Provide the (X, Y) coordinate of the cell's center where the given text is located.  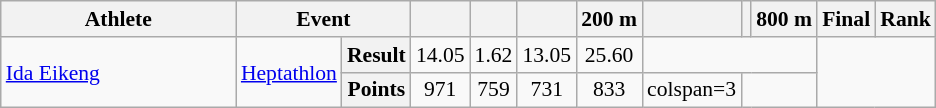
Points (376, 90)
colspan=3 (692, 90)
Ida Eikeng (118, 72)
1.62 (494, 55)
13.05 (546, 55)
Heptathlon (289, 72)
200 m (609, 19)
Rank (906, 19)
Final (846, 19)
14.05 (440, 55)
Athlete (118, 19)
731 (546, 90)
833 (609, 90)
800 m (784, 19)
25.60 (609, 55)
Result (376, 55)
971 (440, 90)
759 (494, 90)
Event (324, 19)
